Locate the cell with the specified text and output its [x, y] center coordinate. 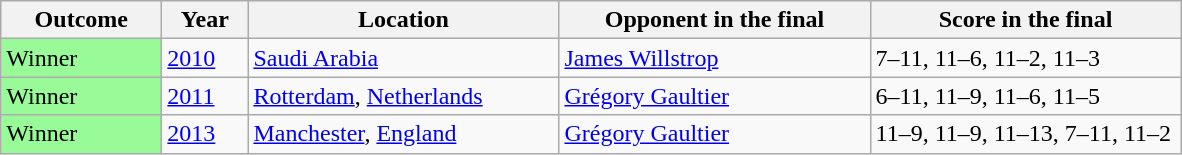
James Willstrop [714, 58]
Year [205, 20]
Rotterdam, Netherlands [404, 96]
Opponent in the final [714, 20]
Score in the final [1026, 20]
6–11, 11–9, 11–6, 11–5 [1026, 96]
2013 [205, 134]
Saudi Arabia [404, 58]
2010 [205, 58]
11–9, 11–9, 11–13, 7–11, 11–2 [1026, 134]
7–11, 11–6, 11–2, 11–3 [1026, 58]
Location [404, 20]
Outcome [82, 20]
2011 [205, 96]
Manchester, England [404, 134]
